Provide the (x, y) coordinate of the cell's center where the given text is located.  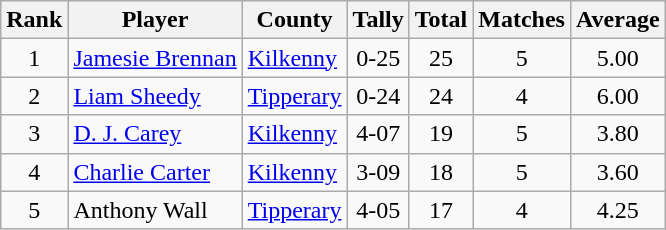
0-24 (378, 96)
Tally (378, 20)
3-09 (378, 172)
17 (441, 210)
D. J. Carey (155, 134)
25 (441, 58)
19 (441, 134)
0-25 (378, 58)
24 (441, 96)
3 (34, 134)
3.60 (618, 172)
4-05 (378, 210)
1 (34, 58)
Rank (34, 20)
Anthony Wall (155, 210)
Charlie Carter (155, 172)
Average (618, 20)
4.25 (618, 210)
County (294, 20)
6.00 (618, 96)
18 (441, 172)
Liam Sheedy (155, 96)
Player (155, 20)
5.00 (618, 58)
3.80 (618, 134)
Matches (522, 20)
4-07 (378, 134)
Jamesie Brennan (155, 58)
Total (441, 20)
2 (34, 96)
